Capture the cell that displays the provided text and extract its (x, y) central coordinate. 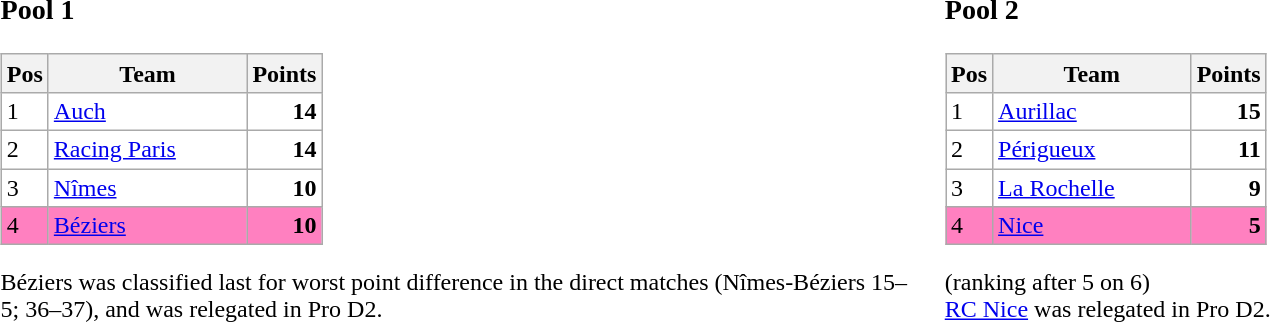
Auch (148, 111)
Nice (1092, 226)
Périgueux (1092, 150)
La Rochelle (1092, 188)
Béziers (148, 226)
5 (1228, 226)
Nîmes (148, 188)
Racing Paris (148, 150)
Aurillac (1092, 111)
11 (1228, 150)
9 (1228, 188)
15 (1228, 111)
